Return [x, y] of the center of cell containing provided text 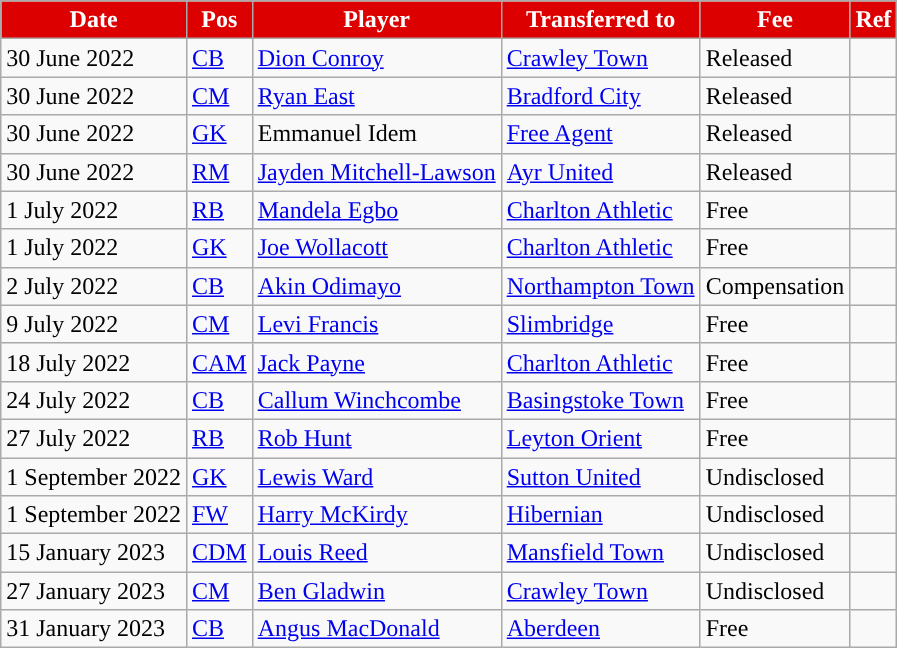
Aberdeen [600, 629]
Bradford City [600, 96]
24 July 2022 [94, 400]
Callum Winchcombe [376, 400]
Louis Reed [376, 553]
Akin Odimayo [376, 286]
Levi Francis [376, 324]
RM [219, 172]
Basingstoke Town [600, 400]
FW [219, 515]
Transferred to [600, 20]
Ryan East [376, 96]
Hibernian [600, 515]
Player [376, 20]
Pos [219, 20]
CDM [219, 553]
Rob Hunt [376, 438]
Dion Conroy [376, 58]
Mansfield Town [600, 553]
27 January 2023 [94, 591]
Ref [874, 20]
27 July 2022 [94, 438]
Jack Payne [376, 362]
Sutton United [600, 477]
31 January 2023 [94, 629]
CAM [219, 362]
Date [94, 20]
Emmanuel Idem [376, 134]
Free Agent [600, 134]
Northampton Town [600, 286]
9 July 2022 [94, 324]
Ben Gladwin [376, 591]
Slimbridge [600, 324]
2 July 2022 [94, 286]
Fee [775, 20]
Compensation [775, 286]
Lewis Ward [376, 477]
Angus MacDonald [376, 629]
Ayr United [600, 172]
Jayden Mitchell-Lawson [376, 172]
18 July 2022 [94, 362]
Mandela Egbo [376, 210]
15 January 2023 [94, 553]
Joe Wollacott [376, 248]
Leyton Orient [600, 438]
Harry McKirdy [376, 515]
